Detect which cell encompasses the target text, then output its (X, Y) center coordinate. 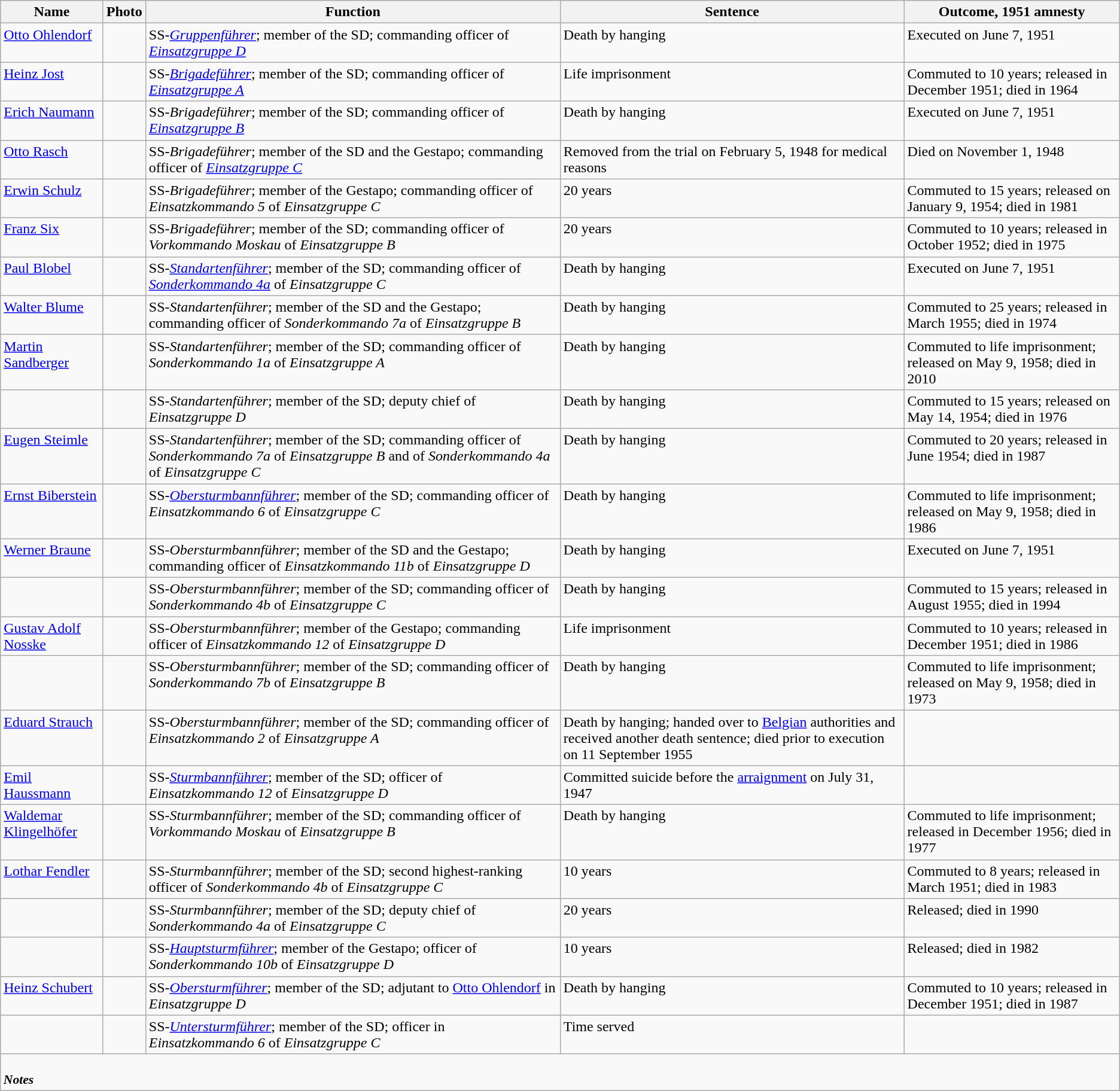
SS-Untersturmführer; member of the SD; officer in Einsatzkommando 6 of Einsatzgruppe C (353, 1035)
SS-Obersturmführer; member of the SD; adjutant to Otto Ohlendorf in Einsatzgruppe D (353, 995)
Time served (732, 1035)
SS-Obersturmbannführer; member of the SD; commanding officer of Einsatzkommando 2 of Einsatzgruppe A (353, 738)
Heinz Jost (51, 81)
SS-Brigadeführer; member of the SD and the Gestapo; commanding officer of Einsatzgruppe C (353, 159)
Commuted to 20 years; released in June 1954; died in 1987 (1012, 456)
Commuted to life imprisonment; released on May 9, 1958; died in 2010 (1012, 362)
Sentence (732, 12)
SS-Sturmbannführer; member of the SD; officer of Einsatzkommando 12 of Einsatzgruppe D (353, 785)
Commuted to 10 years; released in December 1951; died in 1987 (1012, 995)
Removed from the trial on February 5, 1948 for medical reasons (732, 159)
SS-Standartenführer; member of the SD; commanding officer of Sonderkommando 7a of Einsatzgruppe B and of Sonderkommando 4a of Einsatzgruppe C (353, 456)
SS-Obersturmbannführer; member of the Gestapo; commanding officer of Einsatzkommando 12 of Einsatzgruppe D (353, 636)
Outcome, 1951 amnesty (1012, 12)
Commuted to 15 years; released in August 1955; died in 1994 (1012, 597)
Otto Ohlendorf (51, 43)
SS-Brigadeführer; member of the SD; commanding officer of Einsatzgruppe B (353, 121)
SS-Obersturmbannführer; member of the SD and the Gestapo; commanding officer of Einsatzkommando 11b of Einsatzgruppe D (353, 559)
SS-Brigadeführer; member of the Gestapo; commanding officer of Einsatzkommando 5 of Einsatzgruppe C (353, 199)
Otto Rasch (51, 159)
Commuted to 10 years; released in October 1952; died in 1975 (1012, 237)
Franz Six (51, 237)
Committed suicide before the arraignment on July 31, 1947 (732, 785)
Commuted to 15 years; released on May 14, 1954; died in 1976 (1012, 409)
SS-Obersturmbannführer; member of the SD; commanding officer of Sonderkommando 7b of Einsatzgruppe B (353, 683)
Waldemar Klingelhöfer (51, 832)
SS-Standartenführer; member of the SD; commanding officer of Sonderkommando 1a of Einsatzgruppe A (353, 362)
Lothar Fendler (51, 879)
SS-Obersturmbannführer; member of the SD; commanding officer of Einsatzkommando 6 of Einsatzgruppe C (353, 511)
SS-Hauptsturmführer; member of the Gestapo; officer of Sonderkommando 10b of Einsatzgruppe D (353, 957)
SS-Standartenführer; member of the SD; commanding officer of Sonderkommando 4a of Einsatzgruppe C (353, 276)
Photo (124, 12)
Werner Braune (51, 559)
SS-Standartenführer; member of the SD and the Gestapo; commanding officer of Sonderkommando 7a of Einsatzgruppe B (353, 315)
Released; died in 1982 (1012, 957)
Commuted to 10 years; released in December 1951; died in 1986 (1012, 636)
SS-Brigadeführer; member of the SD; commanding officer of Vorkommando Moskau of Einsatzgruppe B (353, 237)
Commuted to 10 years; released in December 1951; died in 1964 (1012, 81)
Function (353, 12)
SS-Gruppenführer; member of the SD; commanding officer of Einsatzgruppe D (353, 43)
Martin Sandberger (51, 362)
Heinz Schubert (51, 995)
Walter Blume (51, 315)
Released; died in 1990 (1012, 918)
Erich Naumann (51, 121)
Commuted to 25 years; released in March 1955; died in 1974 (1012, 315)
Commuted to life imprisonment; released on May 9, 1958; died in 1986 (1012, 511)
SS-Sturmbannführer; member of the SD; commanding officer of Vorkommando Moskau of Einsatzgruppe B (353, 832)
SS-Standartenführer; member of the SD; deputy chief of Einsatzgruppe D (353, 409)
Name (51, 12)
Commuted to life imprisonment; released on May 9, 1958; died in 1973 (1012, 683)
Paul Blobel (51, 276)
Gustav Adolf Nosske (51, 636)
Death by hanging; handed over to Belgian authorities and received another death sentence; died prior to execution on 11 September 1955 (732, 738)
SS-Brigadeführer; member of the SD; commanding officer of Einsatzgruppe A (353, 81)
Erwin Schulz (51, 199)
Commuted to 15 years; released on January 9, 1954; died in 1981 (1012, 199)
Commuted to 8 years; released in March 1951; died in 1983 (1012, 879)
Eduard Strauch (51, 738)
Ernst Biberstein (51, 511)
Eugen Steimle (51, 456)
Notes (560, 1072)
SS-Obersturmbannführer; member of the SD; commanding officer of Sonderkommando 4b of Einsatzgruppe C (353, 597)
Died on November 1, 1948 (1012, 159)
SS-Sturmbannführer; member of the SD; deputy chief of Sonderkommando 4a of Einsatzgruppe C (353, 918)
SS-Sturmbannführer; member of the SD; second highest-ranking officer of Sonderkommando 4b of Einsatzgruppe C (353, 879)
Emil Haussmann (51, 785)
Commuted to life imprisonment; released in December 1956; died in 1977 (1012, 832)
